Locate the cell with the specified text and output its (x, y) center coordinate. 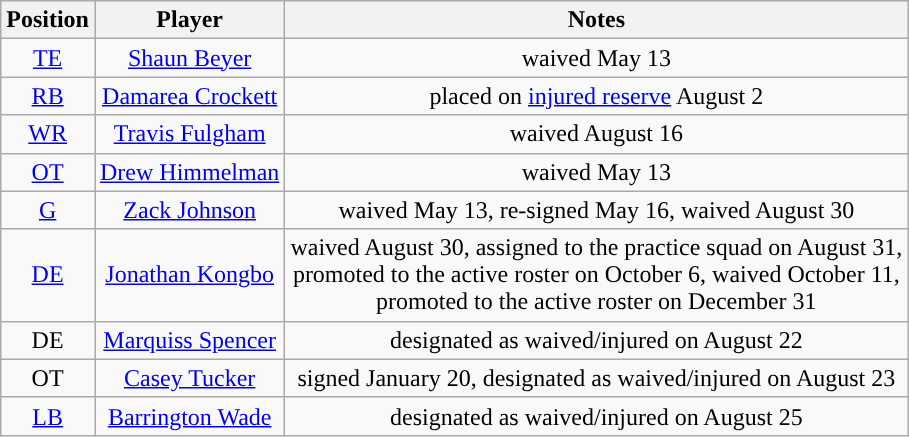
waived August 16 (596, 134)
Casey Tucker (189, 378)
Notes (596, 20)
Travis Fulgham (189, 134)
Zack Johnson (189, 210)
Player (189, 20)
designated as waived/injured on August 25 (596, 416)
TE (48, 58)
Shaun Beyer (189, 58)
RB (48, 96)
Marquiss Spencer (189, 340)
Drew Himmelman (189, 172)
Damarea Crockett (189, 96)
Jonathan Kongbo (189, 275)
LB (48, 416)
Barrington Wade (189, 416)
Position (48, 20)
placed on injured reserve August 2 (596, 96)
signed January 20, designated as waived/injured on August 23 (596, 378)
WR (48, 134)
G (48, 210)
designated as waived/injured on August 22 (596, 340)
waived May 13, re-signed May 16, waived August 30 (596, 210)
